Detect which cell encompasses the target text, then output its [X, Y] center coordinate. 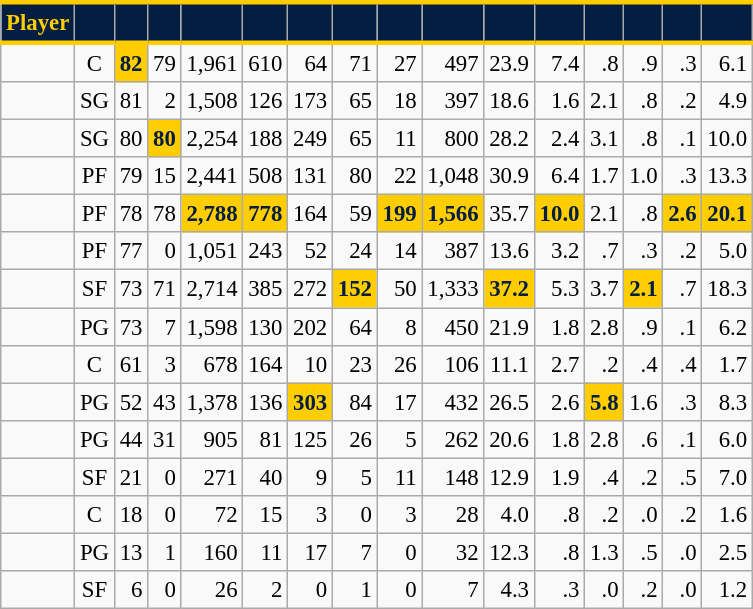
21 [130, 477]
24 [354, 251]
2,254 [212, 139]
262 [453, 439]
385 [266, 289]
1,508 [212, 101]
84 [354, 402]
2,788 [212, 214]
35.7 [509, 214]
1,333 [453, 289]
1.2 [727, 590]
31 [164, 439]
23.9 [509, 62]
8.3 [727, 402]
40 [266, 477]
508 [266, 176]
243 [266, 251]
1,051 [212, 251]
610 [266, 62]
271 [212, 477]
59 [354, 214]
7.0 [727, 477]
2,714 [212, 289]
18.3 [727, 289]
1,961 [212, 62]
13 [130, 552]
4.0 [509, 515]
77 [130, 251]
1.3 [604, 552]
Player [38, 22]
7.4 [559, 62]
2.4 [559, 139]
28 [453, 515]
14 [400, 251]
1,048 [453, 176]
20.6 [509, 439]
199 [400, 214]
43 [164, 402]
303 [310, 402]
5.0 [727, 251]
152 [354, 289]
131 [310, 176]
2,441 [212, 176]
20.1 [727, 214]
202 [310, 327]
1.9 [559, 477]
6.2 [727, 327]
13.6 [509, 251]
125 [310, 439]
1.0 [644, 176]
22 [400, 176]
778 [266, 214]
23 [354, 364]
136 [266, 402]
26.5 [509, 402]
160 [212, 552]
4.3 [509, 590]
50 [400, 289]
28.2 [509, 139]
30.9 [509, 176]
497 [453, 62]
6.0 [727, 439]
9 [310, 477]
8 [400, 327]
1,566 [453, 214]
5.8 [604, 402]
6.4 [559, 176]
72 [212, 515]
10 [310, 364]
249 [310, 139]
27 [400, 62]
82 [130, 62]
2.5 [727, 552]
678 [212, 364]
61 [130, 364]
106 [453, 364]
126 [266, 101]
3.1 [604, 139]
3.7 [604, 289]
173 [310, 101]
11.1 [509, 364]
32 [453, 552]
5.3 [559, 289]
3.2 [559, 251]
18.6 [509, 101]
272 [310, 289]
1,598 [212, 327]
44 [130, 439]
37.2 [509, 289]
800 [453, 139]
2.7 [559, 364]
13.3 [727, 176]
4.9 [727, 101]
450 [453, 327]
12.3 [509, 552]
21.9 [509, 327]
387 [453, 251]
.6 [644, 439]
397 [453, 101]
130 [266, 327]
188 [266, 139]
1,378 [212, 402]
905 [212, 439]
148 [453, 477]
12.9 [509, 477]
432 [453, 402]
6 [130, 590]
6.1 [727, 62]
